Identify which cell holds the provided text, then report its (x, y) central coordinate. 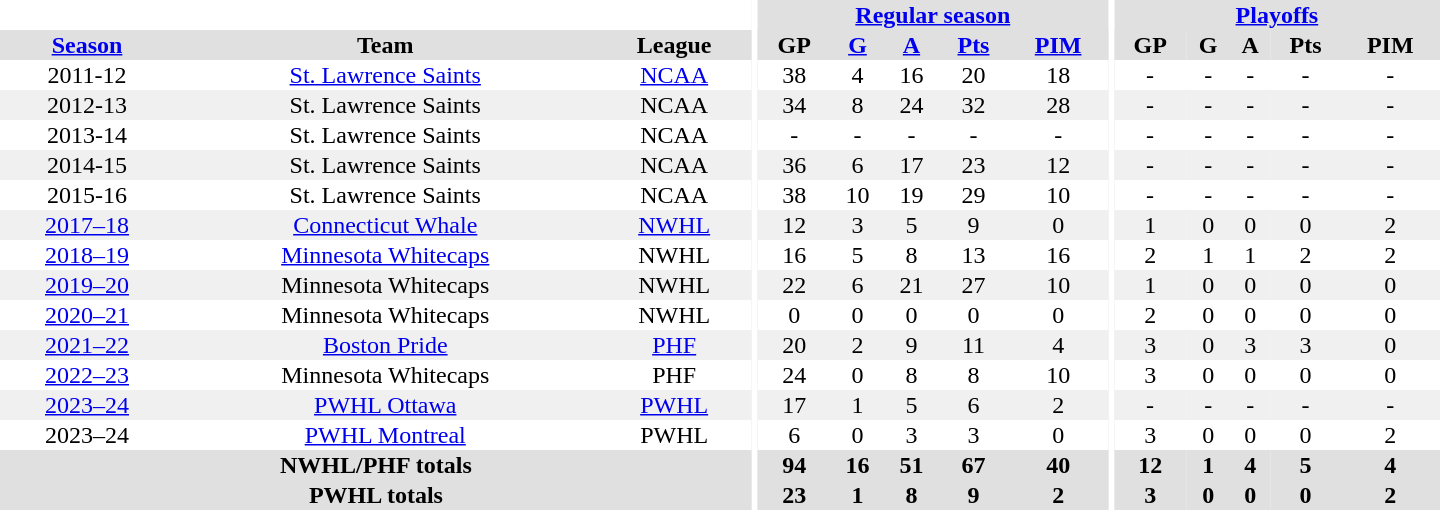
2020–21 (87, 315)
36 (794, 165)
League (674, 45)
Regular season (933, 15)
Playoffs (1277, 15)
PWHL totals (376, 495)
2012-13 (87, 105)
19 (911, 195)
2013-14 (87, 135)
PWHL Ottawa (385, 405)
PWHL Montreal (385, 435)
Boston Pride (385, 345)
27 (973, 285)
2014-15 (87, 165)
Team (385, 45)
2018–19 (87, 255)
29 (973, 195)
11 (973, 345)
40 (1058, 465)
NWHL/PHF totals (376, 465)
21 (911, 285)
32 (973, 105)
34 (794, 105)
Season (87, 45)
67 (973, 465)
2017–18 (87, 225)
2015-16 (87, 195)
2011-12 (87, 75)
2019–20 (87, 285)
94 (794, 465)
22 (794, 285)
2022–23 (87, 375)
28 (1058, 105)
2021–22 (87, 345)
Connecticut Whale (385, 225)
18 (1058, 75)
13 (973, 255)
51 (911, 465)
